Capture the cell that displays the provided text and extract its [x, y] central coordinate. 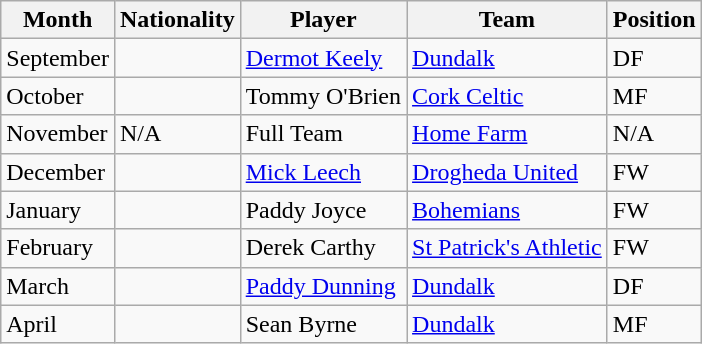
Bohemians [508, 210]
March [58, 286]
Paddy Dunning [323, 286]
Player [323, 20]
October [58, 96]
Dermot Keely [323, 58]
February [58, 248]
December [58, 172]
Nationality [177, 20]
Team [508, 20]
Full Team [323, 134]
St Patrick's Athletic [508, 248]
Sean Byrne [323, 324]
Position [654, 20]
Month [58, 20]
April [58, 324]
Tommy O'Brien [323, 96]
Home Farm [508, 134]
Mick Leech [323, 172]
September [58, 58]
Drogheda United [508, 172]
Paddy Joyce [323, 210]
Cork Celtic [508, 96]
November [58, 134]
January [58, 210]
Derek Carthy [323, 248]
